Pinpoint the cell where the given text exists, returning its [X, Y] midpoint coordinate. 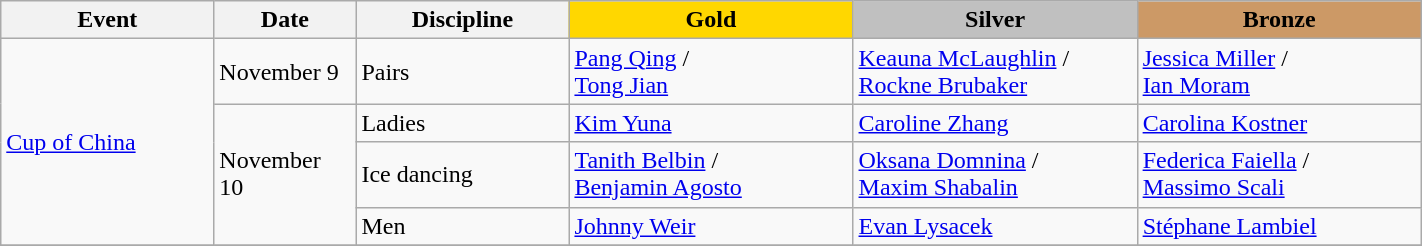
Gold [711, 20]
Cup of China [108, 142]
Ladies [462, 123]
Silver [995, 20]
Date [285, 20]
Oksana Domnina / Maxim Shabalin [995, 174]
Men [462, 226]
Tanith Belbin / Benjamin Agosto [711, 174]
November 10 [285, 174]
Federica Faiella / Massimo Scali [1279, 174]
Stéphane Lambiel [1279, 226]
Bronze [1279, 20]
Keauna McLaughlin / Rockne Brubaker [995, 72]
Jessica Miller / Ian Moram [1279, 72]
Caroline Zhang [995, 123]
November 9 [285, 72]
Ice dancing [462, 174]
Johnny Weir [711, 226]
Pairs [462, 72]
Event [108, 20]
Pang Qing / Tong Jian [711, 72]
Discipline [462, 20]
Evan Lysacek [995, 226]
Carolina Kostner [1279, 123]
Kim Yuna [711, 123]
